Detect which cell encompasses the target text, then output its [X, Y] center coordinate. 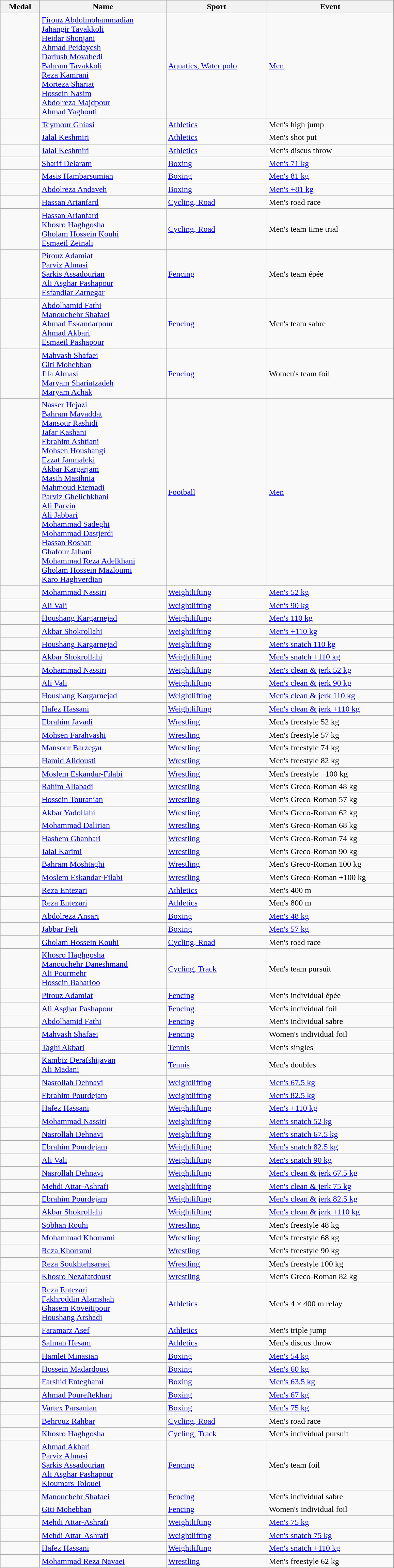
Men's freestyle 57 kg [330, 735]
Men's 71 kg [330, 163]
Hashem Ghanbari [103, 838]
Men's snatch 52 kg [330, 1121]
Gholam Hossein Kouhi [103, 942]
Men's +81 kg [330, 189]
Men's freestyle 52 kg [330, 722]
Men's individual foil [330, 1008]
Name [103, 7]
Men's clean & jerk 75 kg [330, 1186]
Men's triple jump [330, 1330]
Akbar Yadollahi [103, 813]
Men's Greco-Roman 90 kg [330, 851]
Hamid Alidousti [103, 761]
Abdolhamid Fathi [103, 1022]
Ahmad AkbariParviz AlmasiSarkis AssadourianAli Asghar PashapourKioumars Tolouei [103, 1465]
Men's 4 × 400 m relay [330, 1303]
Mohammad Dalirian [103, 826]
Men's clean & jerk 67.5 kg [330, 1173]
Reza Khorrami [103, 1251]
Farshid Enteghami [103, 1382]
Men's team foil [330, 1465]
Men's 52 kg [330, 592]
Giti Mohebban [103, 1509]
Men's team time trial [330, 229]
Hassan ArianfardKhosro HaghgoshaGholam Hossein KouhiEsmaeil Zeinali [103, 229]
Taghi Akbari [103, 1047]
Vartex Parsanian [103, 1408]
Mahvash Shafaei [103, 1034]
Men's Greco-Roman 82 kg [330, 1277]
Men's snatch 75 kg [330, 1535]
Hamlet Minasian [103, 1356]
Men's 800 m [330, 903]
Faramarz Asef [103, 1330]
Men's Greco-Roman 68 kg [330, 826]
Men's doubles [330, 1065]
Mohsen Farahvashi [103, 735]
Men's 82.5 kg [330, 1095]
Men's Greco-Roman 62 kg [330, 813]
Men's 81 kg [330, 176]
Mohammad Reza Navaei [103, 1561]
Khosro HaghgoshaManouchehr DaneshmandAli PourmehrHossein Baharloo [103, 968]
Men's singles [330, 1047]
Men's freestyle 100 kg [330, 1264]
Men's Greco-Roman 100 kg [330, 864]
Men's Greco-Roman 74 kg [330, 838]
Men's 57 kg [330, 929]
Men's freestyle 90 kg [330, 1251]
Men's 48 kg [330, 916]
Kambiz DerafshijavanAli Madani [103, 1065]
Sport [217, 7]
Men's 63.5 kg [330, 1382]
Men's team pursuit [330, 968]
Hassan Arianfard [103, 202]
Ahmad Poureftekhari [103, 1395]
Men's snatch 82.5 kg [330, 1147]
Men's snatch 110 kg [330, 644]
Ali Asghar Pashapour [103, 1008]
Men's 67.5 kg [330, 1082]
Men's clean & jerk 52 kg [330, 670]
Hossein Madardoust [103, 1369]
Sharif Delaram [103, 163]
Pirouz AdamiatParviz AlmasiSarkis AssadourianAli Asghar PashapourEsfandiar Zarnegar [103, 274]
Football [217, 492]
Men's team épée [330, 274]
Men's 400 m [330, 890]
Mahvash ShafaeiGiti MohebbanJila AlmasiMaryam ShariatzadehMaryam Achak [103, 373]
Men's clean & jerk 90 kg [330, 683]
Men's 67 kg [330, 1395]
Medal [20, 7]
Men's freestyle 62 kg [330, 1561]
Manouchehr Shafaei [103, 1496]
Men's freestyle 68 kg [330, 1238]
Men's shot put [330, 137]
Men's Greco-Roman 48 kg [330, 787]
Hossein Touranian [103, 800]
Salman Hesam [103, 1343]
Jalal Karimi [103, 851]
Mansour Barzegar [103, 748]
Men's Greco-Roman 57 kg [330, 800]
Reza EntezariFakhroddin AlamshahGhasem KoveitipourHoushang Arshadi [103, 1303]
Men's individual pursuit [330, 1434]
Men's freestyle +100 kg [330, 773]
Men's individual épée [330, 995]
Men's snatch 67.5 kg [330, 1134]
Abdolreza Andaveh [103, 189]
Men's Greco-Roman +100 kg [330, 877]
Men's freestyle 74 kg [330, 748]
Men's freestyle 82 kg [330, 761]
Men's 90 kg [330, 605]
Bahram Moshtaghi [103, 864]
Men's 110 kg [330, 618]
Jabbar Feli [103, 929]
Men's clean & jerk 110 kg [330, 696]
Khosro Nezafatdoust [103, 1277]
Rahim Aliabadi [103, 787]
Men's freestyle 48 kg [330, 1225]
Masis Hambarsumian [103, 176]
Khosro Haghgosha [103, 1434]
Men's snatch 90 kg [330, 1160]
Behrouz Rahbar [103, 1421]
Women's team foil [330, 373]
Event [330, 7]
Men's clean & jerk 82.5 kg [330, 1199]
Abdolhamid FathiManouchehr ShafaeiAhmad EskandarpourAhmad AkbariEsmaeil Pashapour [103, 324]
Men's 60 kg [330, 1369]
Sobhan Rouhi [103, 1225]
Men's high jump [330, 125]
Aquatics, Water polo [217, 66]
Pirouz Adamiat [103, 995]
Abdolreza Ansari [103, 916]
Reza Soukhtehsaraei [103, 1264]
Ebrahim Javadi [103, 722]
Men's team sabre [330, 324]
Mohammad Khorrami [103, 1238]
Men's 54 kg [330, 1356]
Teymour Ghiasi [103, 125]
